Capture the cell that displays the provided text and extract its (x, y) central coordinate. 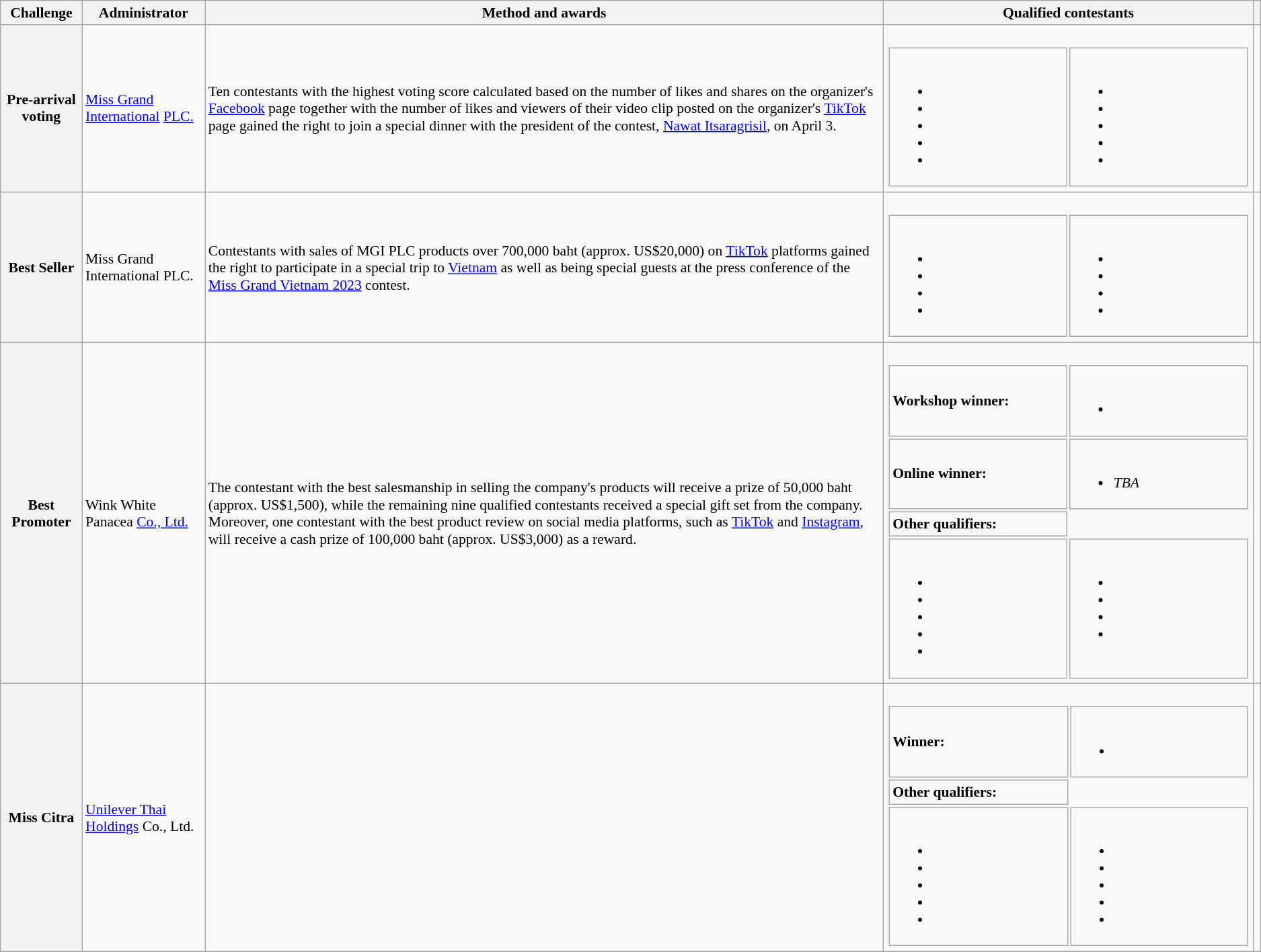
Winner: Other qualifiers: (1068, 818)
Method and awards (545, 13)
Best Promoter (42, 514)
Workshop winner: Online winner: TBA Other qualifiers: (1068, 514)
Unilever Thai Holdings Co., Ltd. (144, 818)
Pre-arrival voting (42, 109)
Best Seller (42, 268)
TBA (1159, 474)
Wink White Panacea Co., Ltd. (144, 514)
Miss Citra (42, 818)
Winner: (978, 742)
Challenge (42, 13)
Online winner: (978, 474)
Administrator (144, 13)
Workshop winner: (978, 401)
Qualified contestants (1068, 13)
